From the cell containing the given text, extract its center point as [x, y] coordinate. 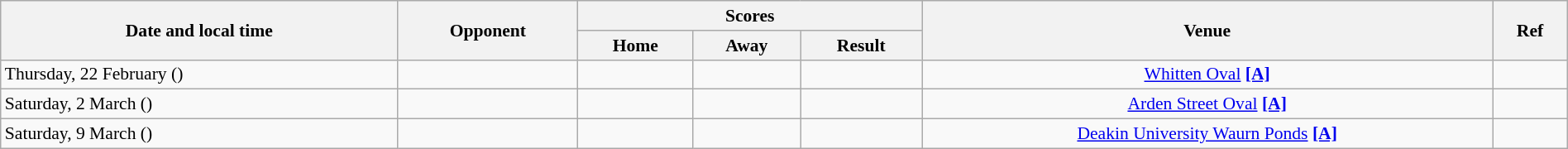
Whitten Oval [A] [1207, 74]
Away [747, 46]
Scores [750, 16]
Date and local time [199, 30]
Ref [1530, 30]
Opponent [488, 30]
Saturday, 9 March () [199, 134]
Result [862, 46]
Deakin University Waurn Ponds [A] [1207, 134]
Venue [1207, 30]
Saturday, 2 March () [199, 104]
Thursday, 22 February () [199, 74]
Arden Street Oval [A] [1207, 104]
Home [635, 46]
